Locate the cell with the specified text and output its [X, Y] center coordinate. 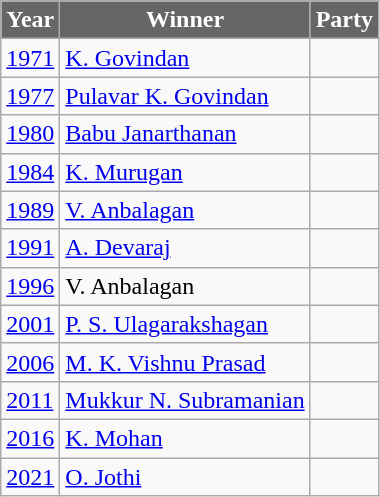
1991 [30, 248]
A. Devaraj [185, 248]
2011 [30, 400]
1989 [30, 210]
Winner [185, 20]
Year [30, 20]
2021 [30, 477]
2006 [30, 362]
M. K. Vishnu Prasad [185, 362]
Babu Janarthanan [185, 134]
P. S. Ulagarakshagan [185, 324]
K. Murugan [185, 172]
K. Govindan [185, 58]
1980 [30, 134]
1996 [30, 286]
1984 [30, 172]
Mukkur N. Subramanian [185, 400]
2016 [30, 438]
2001 [30, 324]
1977 [30, 96]
Party [344, 20]
O. Jothi [185, 477]
Pulavar K. Govindan [185, 96]
K. Mohan [185, 438]
1971 [30, 58]
